Find where the given text appears and provide that cell's center as (X, Y) coordinate. 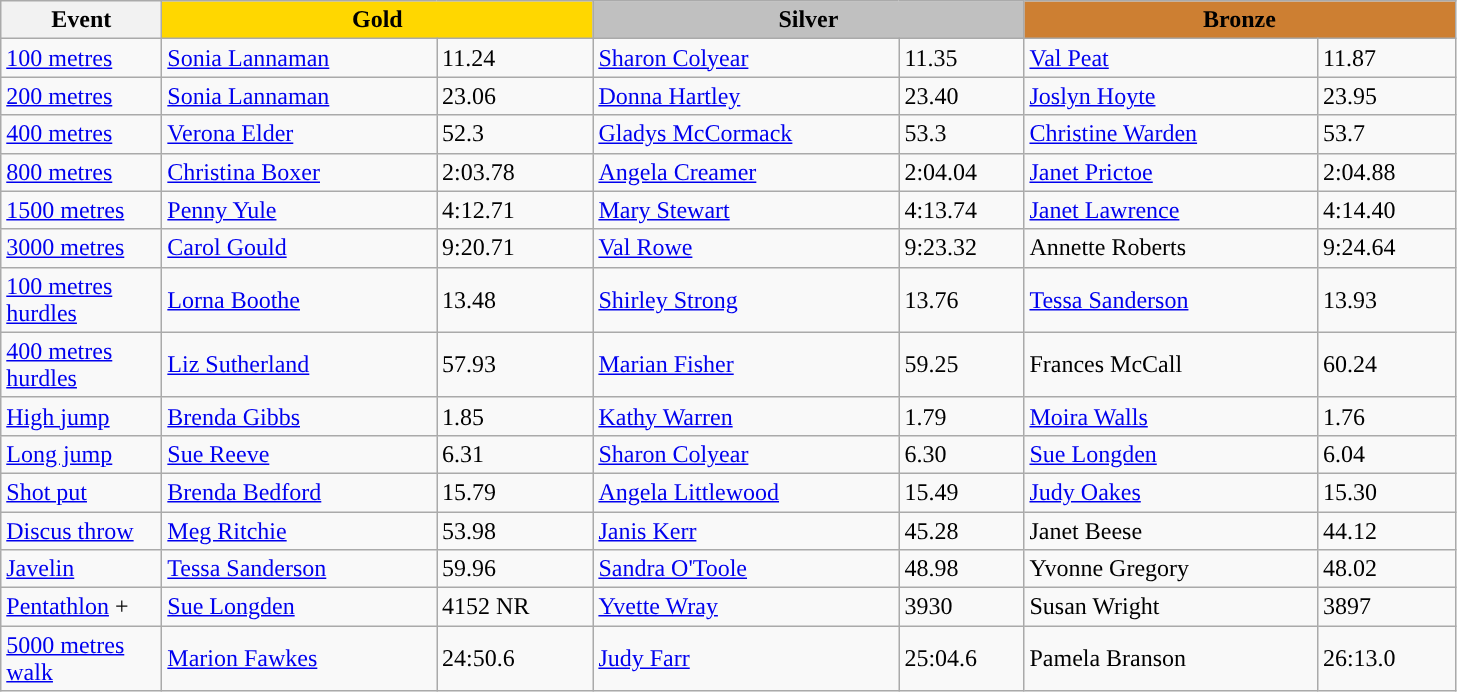
Judy Oakes (1170, 492)
Mary Stewart (746, 210)
Shirley Strong (746, 300)
6.30 (962, 454)
Yvette Wray (746, 607)
Val Peat (1170, 58)
11.87 (1386, 58)
800 metres (82, 172)
1500 metres (82, 210)
Discus throw (82, 531)
Janet Lawrence (1170, 210)
11.35 (962, 58)
Long jump (82, 454)
4:14.40 (1386, 210)
44.12 (1386, 531)
100 metres (82, 58)
Pentathlon + (82, 607)
23.95 (1386, 96)
52.3 (515, 134)
9:20.71 (515, 248)
48.98 (962, 569)
59.25 (962, 364)
6.31 (515, 454)
Event (82, 20)
400 metres hurdles (82, 364)
Bronze (1240, 20)
High jump (82, 416)
2:04.04 (962, 172)
9:23.32 (962, 248)
3930 (962, 607)
Carol Gould (300, 248)
Javelin (82, 569)
Donna Hartley (746, 96)
60.24 (1386, 364)
Brenda Gibbs (300, 416)
Sandra O'Toole (746, 569)
Meg Ritchie (300, 531)
6.04 (1386, 454)
Christina Boxer (300, 172)
Marian Fisher (746, 364)
Angela Littlewood (746, 492)
11.24 (515, 58)
13.93 (1386, 300)
4152 NR (515, 607)
5000 metres walk (82, 658)
Janet Beese (1170, 531)
15.30 (1386, 492)
15.79 (515, 492)
48.02 (1386, 569)
100 metres hurdles (82, 300)
Pamela Branson (1170, 658)
53.3 (962, 134)
Verona Elder (300, 134)
Yvonne Gregory (1170, 569)
45.28 (962, 531)
57.93 (515, 364)
2:04.88 (1386, 172)
Liz Sutherland (300, 364)
Lorna Boothe (300, 300)
Janis Kerr (746, 531)
Sue Reeve (300, 454)
9:24.64 (1386, 248)
Annette Roberts (1170, 248)
Judy Farr (746, 658)
1.76 (1386, 416)
Shot put (82, 492)
Angela Creamer (746, 172)
13.76 (962, 300)
25:04.6 (962, 658)
4:13.74 (962, 210)
Gladys McCormack (746, 134)
4:12.71 (515, 210)
400 metres (82, 134)
26:13.0 (1386, 658)
Moira Walls (1170, 416)
Val Rowe (746, 248)
23.06 (515, 96)
Susan Wright (1170, 607)
3897 (1386, 607)
1.85 (515, 416)
Frances McCall (1170, 364)
53.98 (515, 531)
Joslyn Hoyte (1170, 96)
3000 metres (82, 248)
Penny Yule (300, 210)
Janet Prictoe (1170, 172)
23.40 (962, 96)
Brenda Bedford (300, 492)
24:50.6 (515, 658)
1.79 (962, 416)
Gold (378, 20)
53.7 (1386, 134)
2:03.78 (515, 172)
Christine Warden (1170, 134)
15.49 (962, 492)
Marion Fawkes (300, 658)
200 metres (82, 96)
13.48 (515, 300)
Silver (808, 20)
59.96 (515, 569)
Kathy Warren (746, 416)
